From the cell containing the given text, extract its center point as (x, y) coordinate. 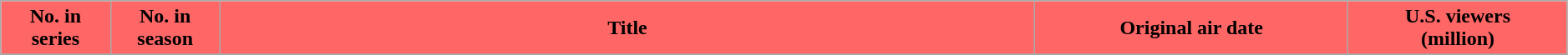
U.S. viewers(million) (1459, 28)
No. inseries (55, 28)
Original air date (1191, 28)
No. inseason (165, 28)
Title (627, 28)
